Search for the cell housing the specified text and yield its [x, y] center coordinate. 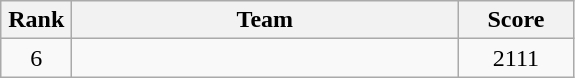
2111 [516, 58]
Score [516, 20]
Rank [36, 20]
6 [36, 58]
Team [265, 20]
